Pinpoint the cell where the given text exists, returning its [X, Y] midpoint coordinate. 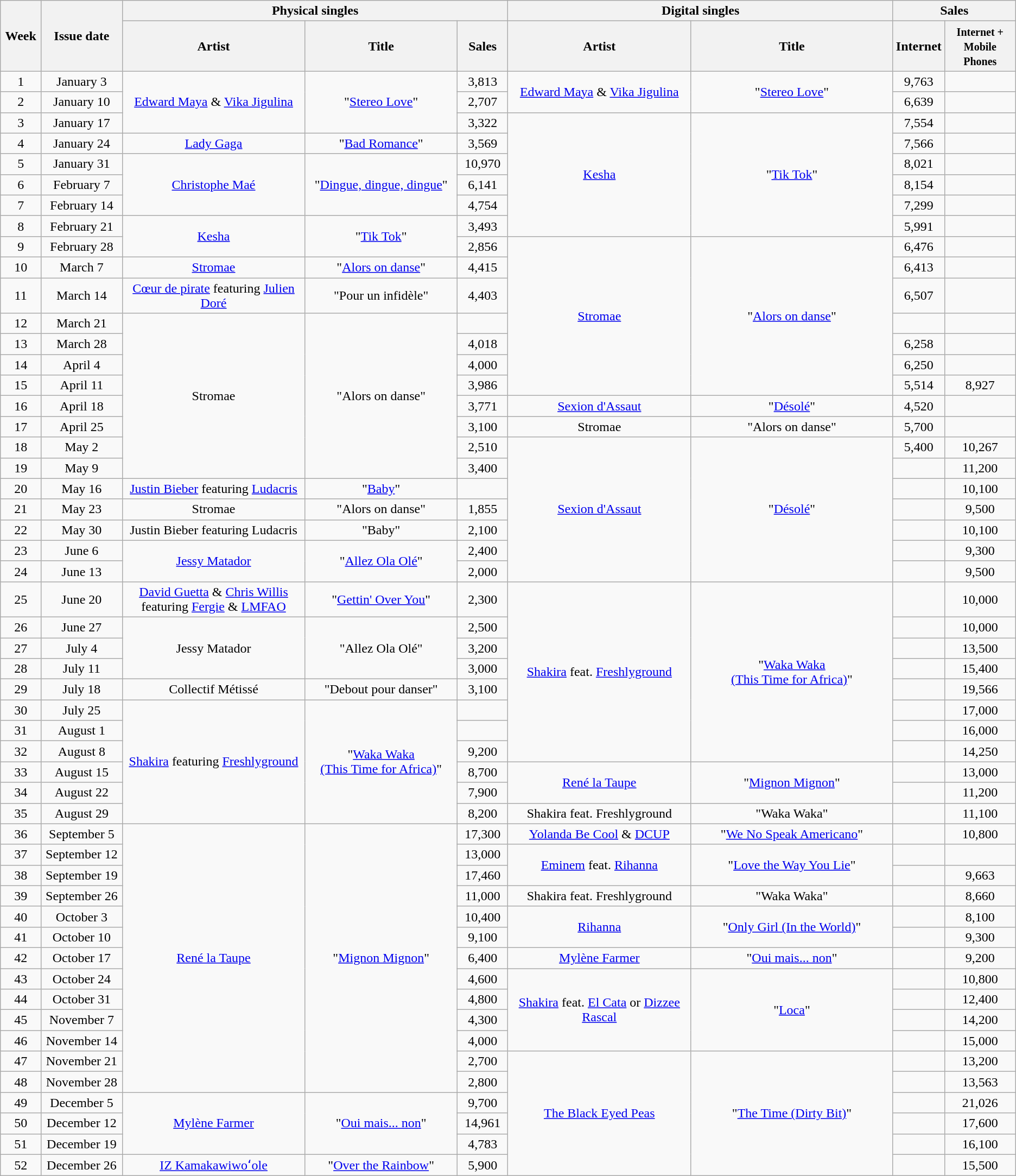
April 11 [82, 385]
3,400 [482, 468]
"The Time (Dirty Bit)" [792, 1114]
8,700 [482, 772]
July 25 [82, 710]
August 8 [82, 751]
February 14 [82, 205]
15,500 [980, 1165]
Issue date [82, 36]
October 3 [82, 916]
Week [21, 36]
12,400 [980, 1000]
2,100 [482, 530]
9,663 [980, 875]
7,566 [918, 143]
"Bad Romance" [381, 143]
22 [21, 530]
8,100 [980, 916]
42 [21, 958]
17,460 [482, 875]
Christophe Maé [214, 185]
"Pour un infidèle" [381, 295]
December 26 [82, 1165]
6 [21, 185]
"Love the Way You Lie" [792, 865]
1,855 [482, 509]
May 9 [82, 468]
March 14 [82, 295]
49 [21, 1103]
25 [21, 599]
September 19 [82, 875]
9 [21, 246]
4,800 [482, 1000]
17 [21, 427]
June 20 [82, 599]
6,413 [918, 267]
June 13 [82, 571]
2,700 [482, 1061]
March 28 [82, 344]
48 [21, 1082]
9,100 [482, 937]
12 [21, 324]
17,300 [482, 834]
4,783 [482, 1144]
April 4 [82, 365]
7,900 [482, 793]
15 [21, 385]
December 12 [82, 1123]
14,961 [482, 1123]
Lady Gaga [214, 143]
4,300 [482, 1020]
Internet + Mobile Phones [980, 46]
3,813 [482, 81]
11,000 [482, 896]
10,970 [482, 164]
14,250 [980, 751]
October 10 [82, 937]
10 [21, 267]
8,927 [980, 385]
17,000 [980, 710]
8,154 [918, 185]
5,900 [482, 1165]
33 [21, 772]
30 [21, 710]
21,026 [980, 1103]
29 [21, 690]
August 29 [82, 813]
"Debout pour danser" [381, 690]
34 [21, 793]
15,400 [980, 669]
45 [21, 1020]
IZ Kamakawiwoʻole [214, 1165]
51 [21, 1144]
"Loca" [792, 1010]
June 6 [82, 551]
February 7 [82, 185]
6,141 [482, 185]
May 30 [82, 530]
6,639 [918, 102]
July 4 [82, 648]
2 [21, 102]
August 1 [82, 731]
44 [21, 1000]
"Only Girl (In the World)" [792, 927]
November 28 [82, 1082]
Digital singles [700, 11]
11,100 [980, 813]
2,510 [482, 447]
3,493 [482, 226]
2,856 [482, 246]
September 5 [82, 834]
1 [21, 81]
Physical singles [315, 11]
21 [21, 509]
December 19 [82, 1144]
6,507 [918, 295]
18 [21, 447]
16 [21, 406]
8,660 [980, 896]
"Gettin' Over You" [381, 599]
14 [21, 365]
5,991 [918, 226]
8,200 [482, 813]
7,554 [918, 123]
4,403 [482, 295]
4 [21, 143]
3,322 [482, 123]
Collectif Métissé [214, 690]
4,600 [482, 979]
November 7 [82, 1020]
6,258 [918, 344]
Yolanda Be Cool & DCUP [599, 834]
37 [21, 855]
2,707 [482, 102]
Internet [918, 46]
November 21 [82, 1061]
16,000 [980, 731]
4,415 [482, 267]
31 [21, 731]
Shakira featuring Freshlyground [214, 762]
5,514 [918, 385]
13 [21, 344]
September 12 [82, 855]
8 [21, 226]
20 [21, 489]
38 [21, 875]
11 [21, 295]
2,400 [482, 551]
July 11 [82, 669]
December 5 [82, 1103]
3,771 [482, 406]
January 10 [82, 102]
6,400 [482, 958]
2,300 [482, 599]
7 [21, 205]
46 [21, 1041]
3,200 [482, 648]
"We No Speak Americano" [792, 834]
October 24 [82, 979]
"Dingue, dingue, dingue" [381, 185]
August 22 [82, 793]
13,500 [980, 648]
5,400 [918, 447]
April 18 [82, 406]
2,500 [482, 627]
3 [21, 123]
8,021 [918, 164]
13,200 [980, 1061]
5,700 [918, 427]
January 24 [82, 143]
4,018 [482, 344]
16,100 [980, 1144]
6,250 [918, 365]
41 [21, 937]
4,520 [918, 406]
23 [21, 551]
David Guetta & Chris Willis featuring Fergie & LMFAO [214, 599]
19 [21, 468]
43 [21, 979]
January 17 [82, 123]
May 16 [82, 489]
October 17 [82, 958]
39 [21, 896]
15,000 [980, 1041]
4,754 [482, 205]
January 31 [82, 164]
June 27 [82, 627]
6,476 [918, 246]
40 [21, 916]
17,600 [980, 1123]
March 21 [82, 324]
March 7 [82, 267]
52 [21, 1165]
Rihanna [599, 927]
February 28 [82, 246]
February 21 [82, 226]
October 31 [82, 1000]
27 [21, 648]
May 2 [82, 447]
Cœur de pirate featuring Julien Doré [214, 295]
3,569 [482, 143]
May 23 [82, 509]
19,566 [980, 690]
January 3 [82, 81]
2,800 [482, 1082]
Shakira feat. El Cata or Dizzee Rascal [599, 1010]
"Over the Rainbow" [381, 1165]
7,299 [918, 205]
32 [21, 751]
13,563 [980, 1082]
Eminem feat. Rihanna [599, 865]
24 [21, 571]
November 14 [82, 1041]
July 18 [82, 690]
9,763 [918, 81]
47 [21, 1061]
April 25 [82, 427]
The Black Eyed Peas [599, 1114]
9,700 [482, 1103]
2,000 [482, 571]
35 [21, 813]
26 [21, 627]
36 [21, 834]
50 [21, 1123]
14,200 [980, 1020]
3,000 [482, 669]
10,267 [980, 447]
3,986 [482, 385]
5 [21, 164]
September 26 [82, 896]
28 [21, 669]
August 15 [82, 772]
10,400 [482, 916]
